For the text-containing cell, return its midpoint in [x, y] coordinate format. 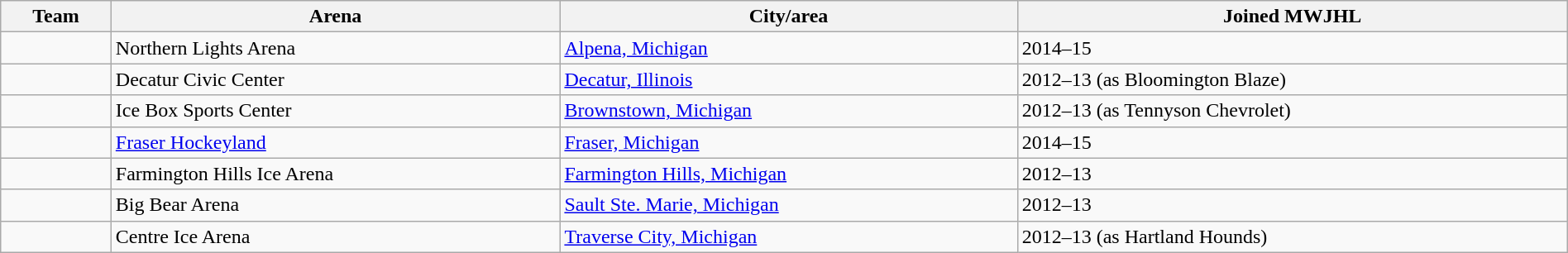
Traverse City, Michigan [789, 236]
Alpena, Michigan [789, 48]
Big Bear Arena [336, 205]
Fraser, Michigan [789, 142]
Sault Ste. Marie, Michigan [789, 205]
2012–13 (as Tennyson Chevrolet) [1292, 111]
Joined MWJHL [1292, 17]
Farmington Hills Ice Arena [336, 174]
Decatur, Illinois [789, 79]
Fraser Hockeyland [336, 142]
Arena [336, 17]
Brownstown, Michigan [789, 111]
2012–13 (as Bloomington Blaze) [1292, 79]
City/area [789, 17]
Centre Ice Arena [336, 236]
Ice Box Sports Center [336, 111]
Decatur Civic Center [336, 79]
Farmington Hills, Michigan [789, 174]
Northern Lights Arena [336, 48]
2012–13 (as Hartland Hounds) [1292, 236]
Team [56, 17]
